Scan for the cell matching the given text and deliver its (X, Y) coordinate at center. 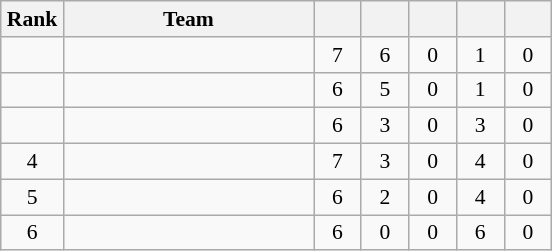
Rank (32, 19)
2 (385, 197)
Team (188, 19)
